Output the [x, y] coordinate of the center of the cell containing the given text.  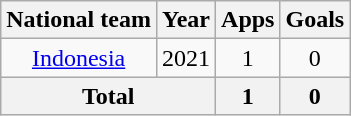
Apps [248, 20]
2021 [186, 58]
National team [79, 20]
Total [108, 96]
Goals [315, 20]
Year [186, 20]
Indonesia [79, 58]
